Find where the given text appears and provide that cell's center as (X, Y) coordinate. 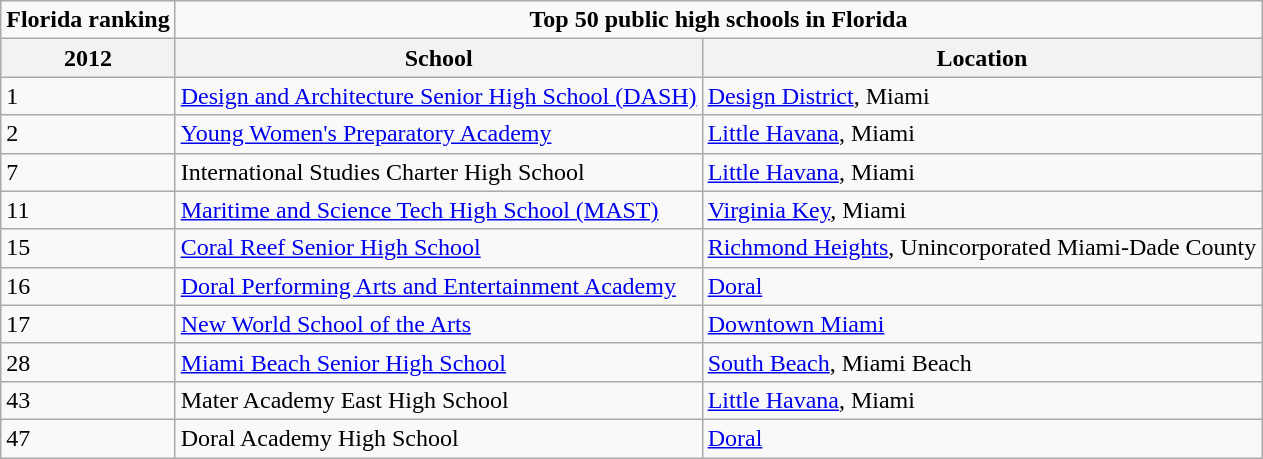
Design and Architecture Senior High School (DASH) (438, 96)
Richmond Heights, Unincorporated Miami-Dade County (982, 248)
15 (88, 248)
Doral Performing Arts and Entertainment Academy (438, 286)
47 (88, 438)
Virginia Key, Miami (982, 210)
17 (88, 324)
Location (982, 58)
Downtown Miami (982, 324)
Miami Beach Senior High School (438, 362)
11 (88, 210)
Coral Reef Senior High School (438, 248)
International Studies Charter High School (438, 172)
Young Women's Preparatory Academy (438, 134)
2012 (88, 58)
South Beach, Miami Beach (982, 362)
Florida ranking (88, 20)
Top 50 public high schools in Florida (718, 20)
1 (88, 96)
School (438, 58)
2 (88, 134)
16 (88, 286)
Design District, Miami (982, 96)
New World School of the Arts (438, 324)
Doral Academy High School (438, 438)
28 (88, 362)
Maritime and Science Tech High School (MAST) (438, 210)
7 (88, 172)
43 (88, 400)
Mater Academy East High School (438, 400)
